Detect which cell encompasses the target text, then output its [x, y] center coordinate. 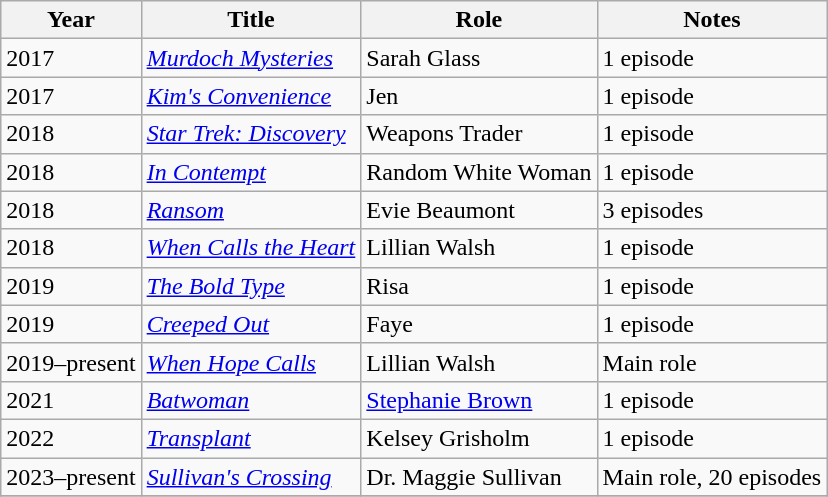
2021 [71, 400]
Kelsey Grisholm [479, 438]
2019–present [71, 362]
Batwoman [251, 400]
When Hope Calls [251, 362]
2023–present [71, 477]
Sullivan's Crossing [251, 477]
The Bold Type [251, 286]
Risa [479, 286]
Title [251, 20]
Main role [712, 362]
Sarah Glass [479, 58]
2022 [71, 438]
Dr. Maggie Sullivan [479, 477]
Faye [479, 324]
Evie Beaumont [479, 210]
Jen [479, 96]
Random White Woman [479, 172]
Notes [712, 20]
Year [71, 20]
Transplant [251, 438]
Murdoch Mysteries [251, 58]
When Calls the Heart [251, 248]
Stephanie Brown [479, 400]
Ransom [251, 210]
In Contempt [251, 172]
Star Trek: Discovery [251, 134]
Role [479, 20]
Kim's Convenience [251, 96]
Main role, 20 episodes [712, 477]
Creeped Out [251, 324]
3 episodes [712, 210]
Weapons Trader [479, 134]
